Output the (x, y) coordinate of the center of the cell containing the given text.  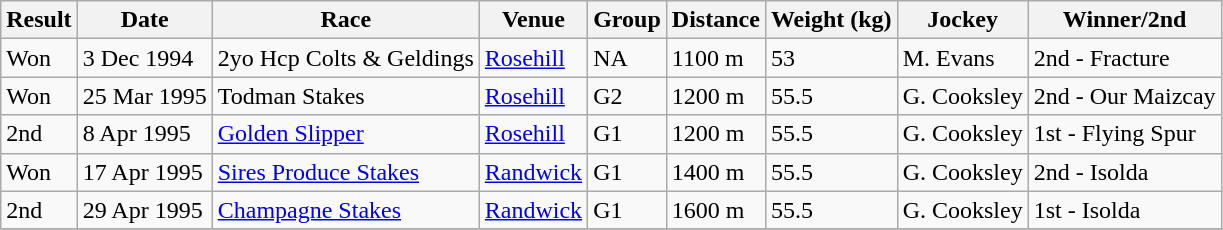
Venue (533, 20)
1100 m (716, 58)
Group (628, 20)
Result (39, 20)
25 Mar 1995 (144, 96)
3 Dec 1994 (144, 58)
NA (628, 58)
Todman Stakes (346, 96)
2nd - Our Maizcay (1124, 96)
53 (831, 58)
17 Apr 1995 (144, 172)
1600 m (716, 210)
2nd - Isolda (1124, 172)
1st - Flying Spur (1124, 134)
2yo Hcp Colts & Geldings (346, 58)
Distance (716, 20)
Date (144, 20)
M. Evans (962, 58)
2nd - Fracture (1124, 58)
Champagne Stakes (346, 210)
Sires Produce Stakes (346, 172)
Golden Slipper (346, 134)
1400 m (716, 172)
Jockey (962, 20)
Race (346, 20)
Winner/2nd (1124, 20)
G2 (628, 96)
8 Apr 1995 (144, 134)
29 Apr 1995 (144, 210)
Weight (kg) (831, 20)
1st - Isolda (1124, 210)
